For the text-containing cell, return its midpoint in (x, y) coordinate format. 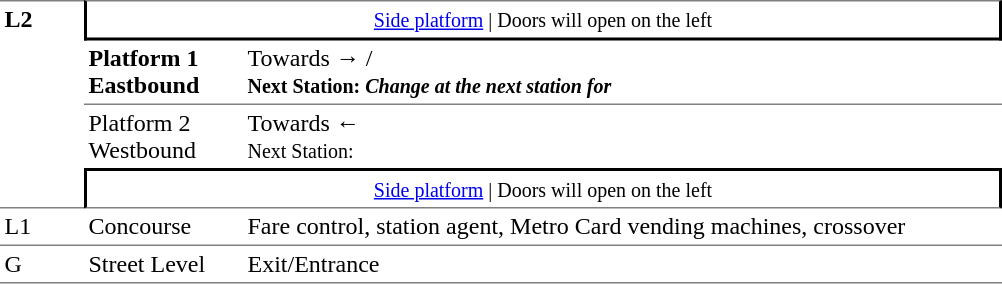
Platform 2Westbound (164, 136)
L2 (42, 104)
Street Level (164, 264)
Towards ← Next Station: (622, 136)
Towards → / Next Station: Change at the next station for (622, 72)
G (42, 264)
Exit/Entrance (622, 264)
Fare control, station agent, Metro Card vending machines, crossover (622, 226)
Platform 1Eastbound (164, 72)
Concourse (164, 226)
L1 (42, 226)
